Locate the cell with the specified text and output its (X, Y) center coordinate. 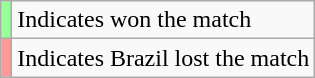
Indicates won the match (164, 20)
Indicates Brazil lost the match (164, 58)
